Output the [x, y] coordinate of the center of the cell containing the given text.  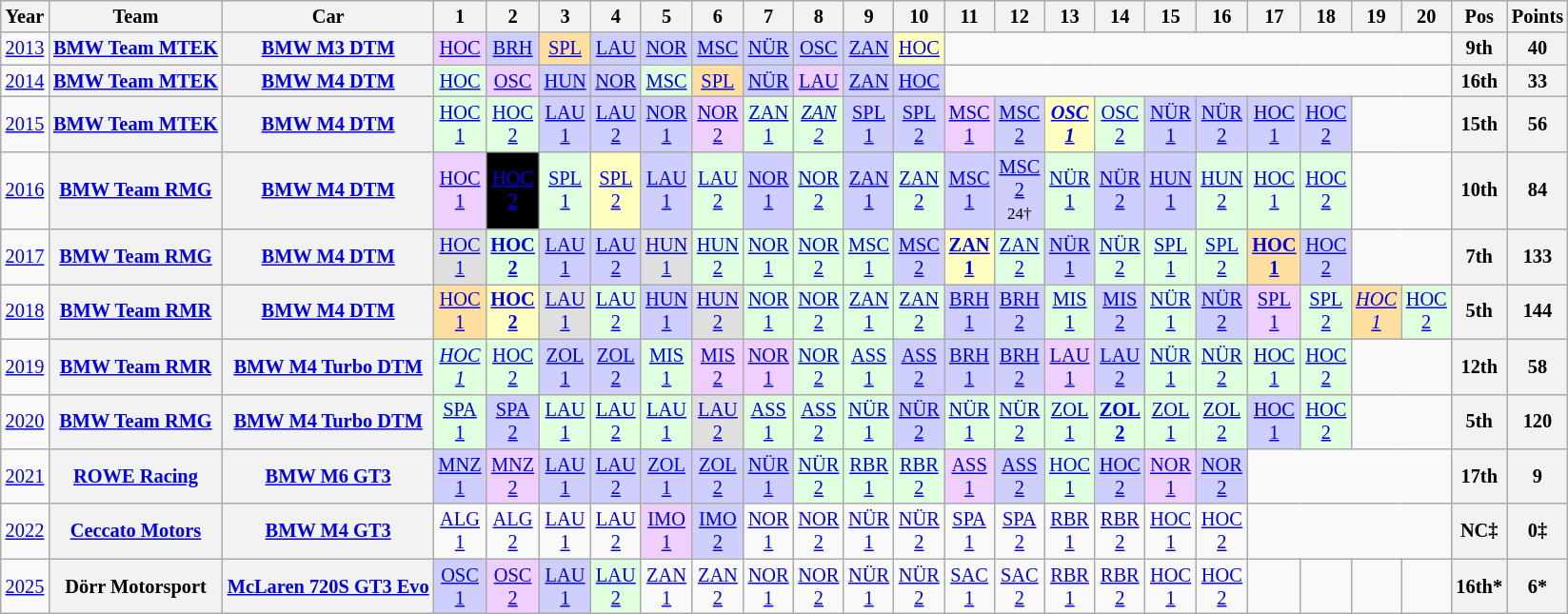
BRH [512, 49]
MSC224† [1019, 190]
Car [328, 16]
9th [1479, 49]
144 [1538, 311]
11 [969, 16]
17th [1479, 476]
2017 [25, 257]
10th [1479, 190]
19 [1377, 16]
12th [1479, 366]
2015 [25, 124]
16 [1221, 16]
Team [135, 16]
1 [461, 16]
13 [1070, 16]
IMO2 [718, 531]
Ceccato Motors [135, 531]
17 [1274, 16]
2021 [25, 476]
2013 [25, 49]
7 [769, 16]
Points [1538, 16]
10 [920, 16]
14 [1120, 16]
15th [1479, 124]
MNZ1 [461, 476]
120 [1538, 422]
8 [819, 16]
84 [1538, 190]
SAC2 [1019, 586]
Year [25, 16]
2020 [25, 422]
16th [1479, 81]
Pos [1479, 16]
ROWE Racing [135, 476]
Dörr Motorsport [135, 586]
7th [1479, 257]
SAC1 [969, 586]
0‡ [1538, 531]
McLaren 720S GT3 Evo [328, 586]
BMW M6 GT3 [328, 476]
ALG1 [461, 531]
12 [1019, 16]
5 [666, 16]
2019 [25, 366]
6* [1538, 586]
2014 [25, 81]
33 [1538, 81]
BMW M4 GT3 [328, 531]
3 [566, 16]
16th* [1479, 586]
58 [1538, 366]
HUN [566, 81]
4 [615, 16]
18 [1325, 16]
6 [718, 16]
40 [1538, 49]
133 [1538, 257]
2 [512, 16]
2016 [25, 190]
MNZ2 [512, 476]
2018 [25, 311]
ALG2 [512, 531]
IMO1 [666, 531]
2022 [25, 531]
20 [1426, 16]
NC‡ [1479, 531]
2025 [25, 586]
15 [1171, 16]
56 [1538, 124]
BMW M3 DTM [328, 49]
